Determine the (X, Y) coordinate at the center of the cell enclosing the given text.  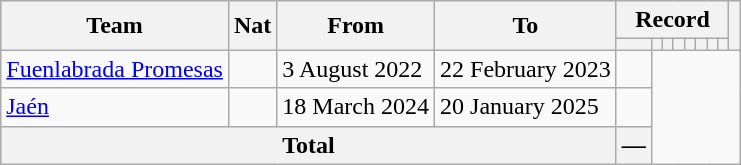
— (634, 145)
To (526, 26)
22 February 2023 (526, 69)
Total (308, 145)
Team (115, 26)
20 January 2025 (526, 107)
Jaén (115, 107)
Fuenlabrada Promesas (115, 69)
Nat (252, 26)
3 August 2022 (356, 69)
From (356, 26)
18 March 2024 (356, 107)
Record (672, 20)
